For the text-containing cell, return its midpoint in [X, Y] coordinate format. 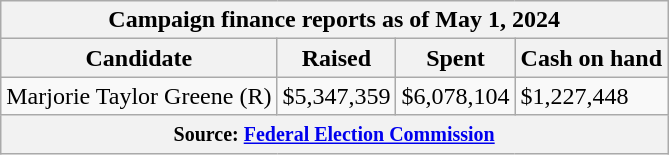
Cash on hand [591, 58]
$5,347,359 [336, 96]
Marjorie Taylor Greene (R) [139, 96]
Source: Federal Election Commission [334, 134]
Spent [456, 58]
$1,227,448 [591, 96]
$6,078,104 [456, 96]
Raised [336, 58]
Campaign finance reports as of May 1, 2024 [334, 20]
Candidate [139, 58]
